Extract the (X, Y) coordinate from the center of the cell holding the provided text.  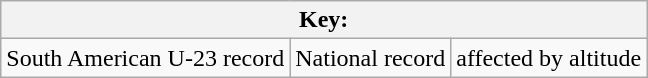
affected by altitude (549, 58)
South American U-23 record (146, 58)
National record (370, 58)
Key: (324, 20)
